Provide the (x, y) coordinate of the cell's center where the given text is located.  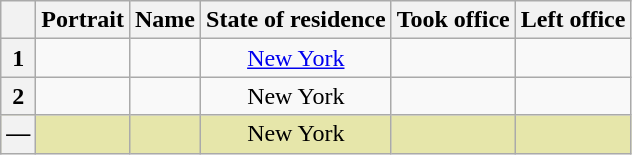
Took office (453, 20)
2 (18, 96)
State of residence (296, 20)
Name (164, 20)
— (18, 134)
1 (18, 58)
Portrait (83, 20)
Left office (573, 20)
